Pinpoint the cell where the given text exists, returning its [x, y] midpoint coordinate. 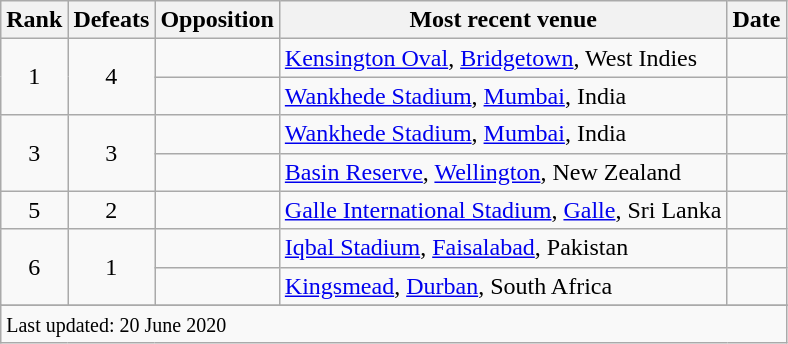
Date [756, 20]
Kensington Oval, Bridgetown, West Indies [503, 58]
Kingsmead, Durban, South Africa [503, 286]
Iqbal Stadium, Faisalabad, Pakistan [503, 248]
Defeats [112, 20]
Last updated: 20 June 2020 [394, 324]
Galle International Stadium, Galle, Sri Lanka [503, 210]
2 [112, 210]
6 [34, 267]
4 [112, 77]
Opposition [217, 20]
Most recent venue [503, 20]
5 [34, 210]
Basin Reserve, Wellington, New Zealand [503, 172]
Rank [34, 20]
